Locate the cell with the specified text and output its [x, y] center coordinate. 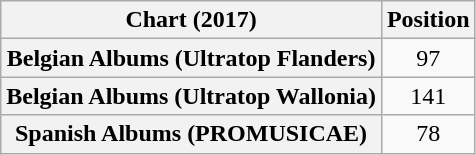
141 [428, 96]
78 [428, 134]
Belgian Albums (Ultratop Wallonia) [192, 96]
97 [428, 58]
Position [428, 20]
Spanish Albums (PROMUSICAE) [192, 134]
Belgian Albums (Ultratop Flanders) [192, 58]
Chart (2017) [192, 20]
